Capture the cell that displays the provided text and extract its [x, y] central coordinate. 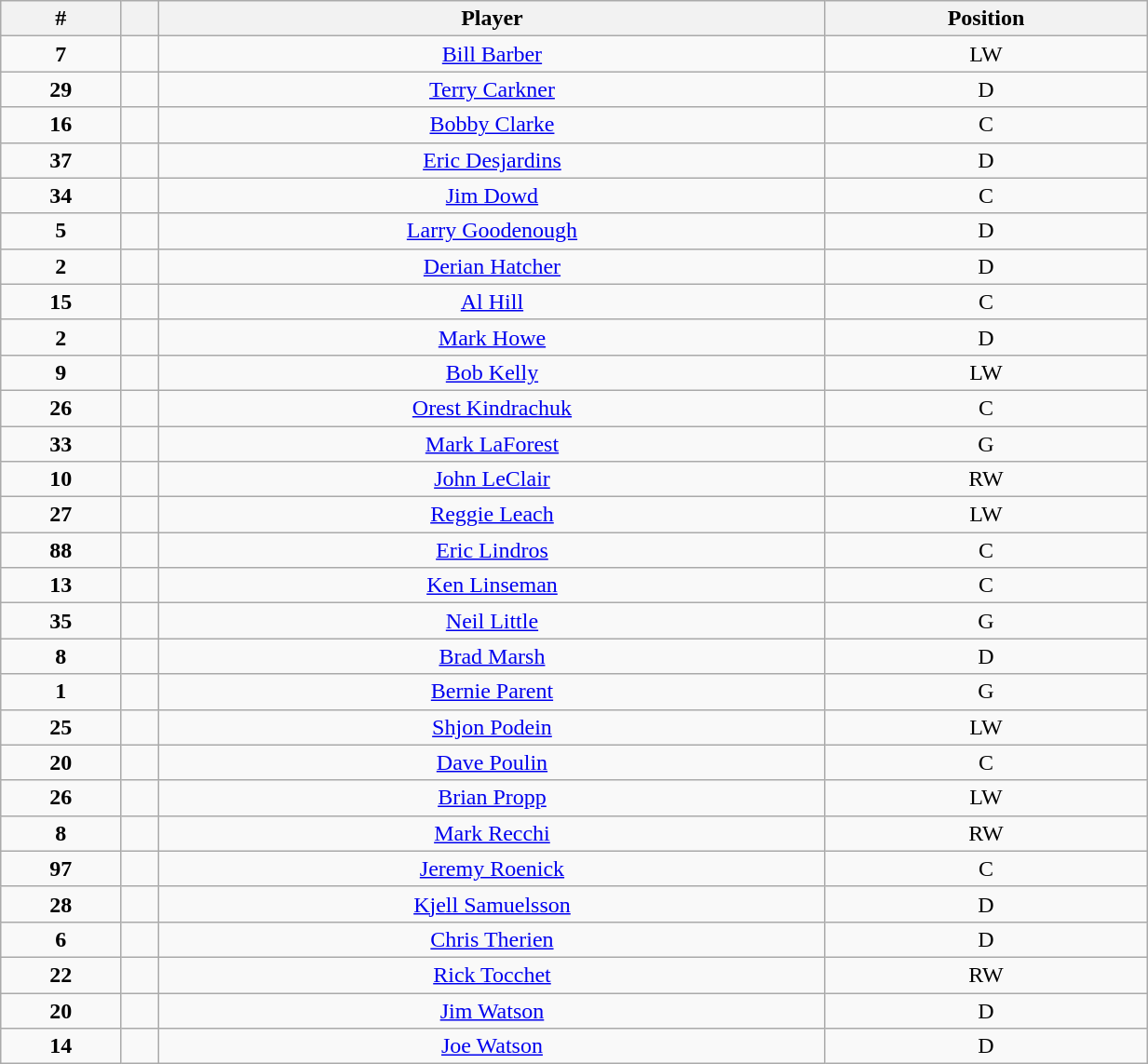
Player [493, 19]
10 [61, 479]
Al Hill [493, 302]
Terry Carkner [493, 89]
34 [61, 195]
Dave Poulin [493, 762]
Derian Hatcher [493, 266]
28 [61, 904]
Chris Therien [493, 939]
Mark Howe [493, 337]
Mark Recchi [493, 833]
13 [61, 586]
5 [61, 231]
Larry Goodenough [493, 231]
25 [61, 727]
Jim Dowd [493, 195]
7 [61, 54]
97 [61, 869]
Jeremy Roenick [493, 869]
35 [61, 621]
15 [61, 302]
Bobby Clarke [493, 125]
1 [61, 692]
Reggie Leach [493, 515]
John LeClair [493, 479]
Joe Watson [493, 1046]
37 [61, 160]
Bernie Parent [493, 692]
Brad Marsh [493, 656]
Shjon Podein [493, 727]
Brian Propp [493, 798]
14 [61, 1046]
33 [61, 444]
9 [61, 372]
Mark LaForest [493, 444]
# [61, 19]
Bob Kelly [493, 372]
Bill Barber [493, 54]
Ken Linseman [493, 586]
Jim Watson [493, 1010]
88 [61, 550]
29 [61, 89]
Kjell Samuelsson [493, 904]
Eric Desjardins [493, 160]
Rick Tocchet [493, 975]
27 [61, 515]
Neil Little [493, 621]
Eric Lindros [493, 550]
16 [61, 125]
6 [61, 939]
22 [61, 975]
Orest Kindrachuk [493, 408]
Position [985, 19]
